Scan for the cell matching the given text and deliver its [X, Y] coordinate at center. 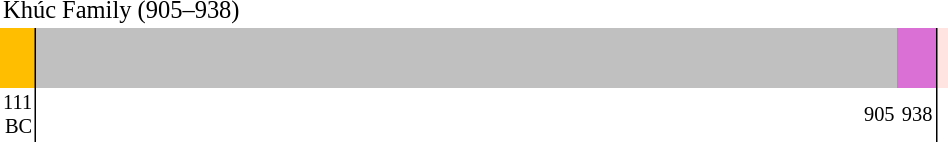
938 [917, 115]
111 BC [18, 115]
905 [468, 115]
